Return [x, y] of the center of cell containing provided text 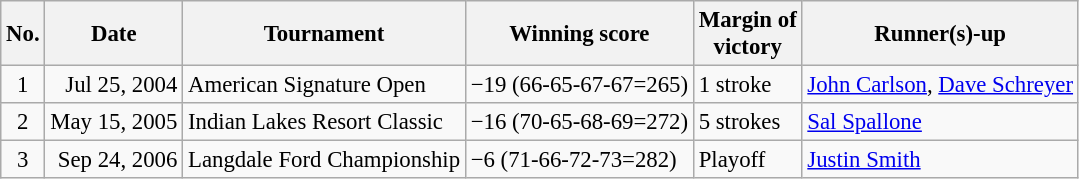
Winning score [579, 34]
Margin ofvictory [748, 34]
2 [23, 122]
−6 (71-66-72-73=282) [579, 160]
Indian Lakes Resort Classic [324, 122]
Justin Smith [940, 160]
Playoff [748, 160]
−16 (70-65-68-69=272) [579, 122]
Sal Spallone [940, 122]
John Carlson, Dave Schreyer [940, 85]
Runner(s)-up [940, 34]
−19 (66-65-67-67=265) [579, 85]
Sep 24, 2006 [114, 160]
Tournament [324, 34]
3 [23, 160]
1 stroke [748, 85]
Langdale Ford Championship [324, 160]
American Signature Open [324, 85]
1 [23, 85]
Date [114, 34]
May 15, 2005 [114, 122]
Jul 25, 2004 [114, 85]
No. [23, 34]
5 strokes [748, 122]
